Output the (x, y) coordinate of the center of the cell containing the given text.  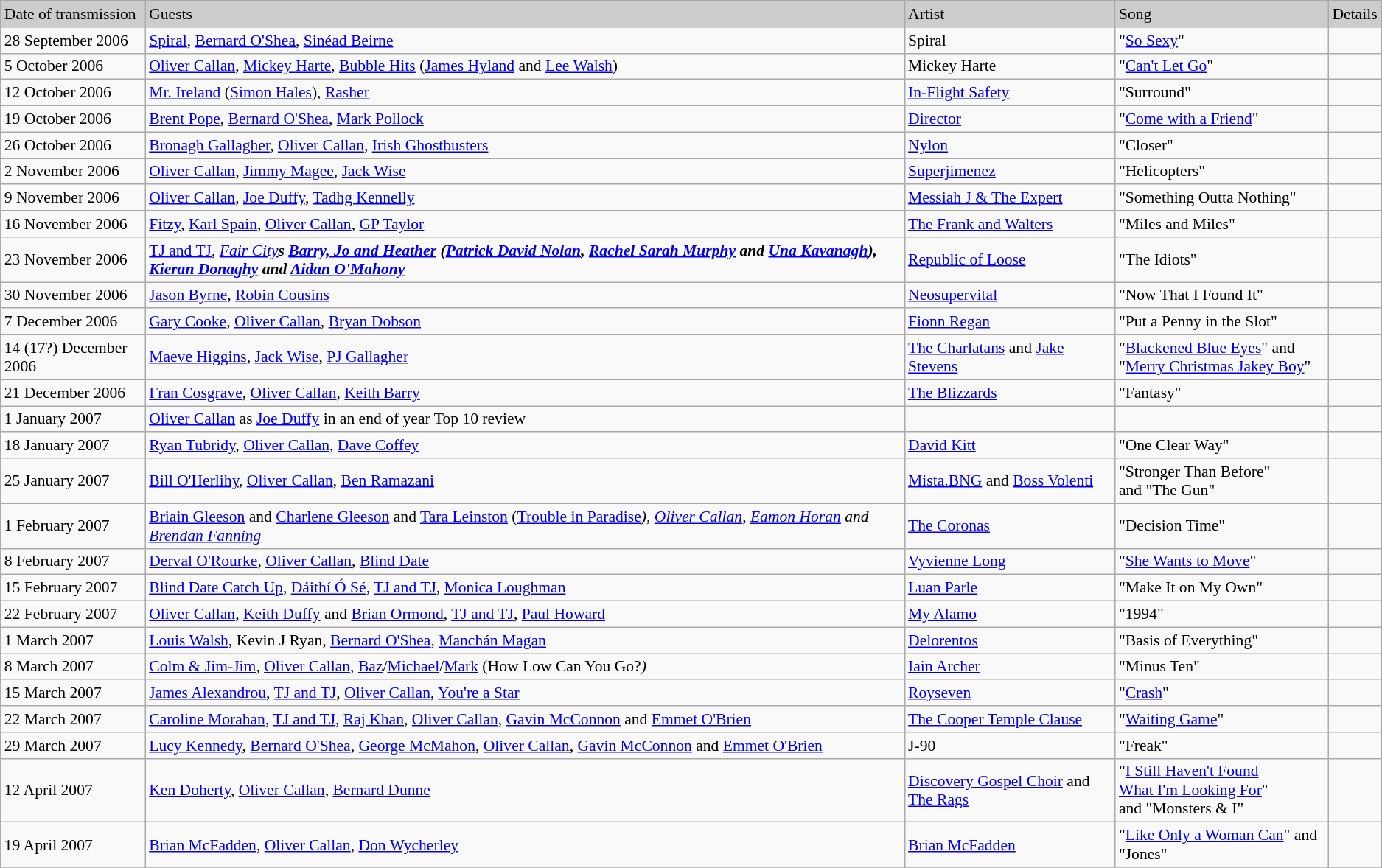
TJ and TJ, Fair Citys Barry, Jo and Heather (Patrick David Nolan, Rachel Sarah Murphy and Una Kavanagh), Kieran Donaghy and Aidan O'Mahony (525, 259)
1 January 2007 (73, 419)
14 (17?) December 2006 (73, 357)
Caroline Morahan, TJ and TJ, Raj Khan, Oliver Callan, Gavin McConnon and Emmet O'Brien (525, 719)
"One Clear Way" (1222, 446)
"Basis of Everything" (1222, 640)
15 February 2007 (73, 588)
J-90 (1010, 746)
"Decision Time" (1222, 526)
"Fantasy" (1222, 393)
Republic of Loose (1010, 259)
Colm & Jim-Jim, Oliver Callan, Baz/Michael/Mark (How Low Can You Go?) (525, 667)
Oliver Callan, Jimmy Magee, Jack Wise (525, 172)
Ryan Tubridy, Oliver Callan, Dave Coffey (525, 446)
"She Wants to Move" (1222, 561)
Bronagh Gallagher, Oliver Callan, Irish Ghostbusters (525, 145)
James Alexandrou, TJ and TJ, Oliver Callan, You're a Star (525, 693)
"Surround" (1222, 93)
Artist (1010, 14)
"Waiting Game" (1222, 719)
Date of transmission (73, 14)
Oliver Callan, Mickey Harte, Bubble Hits (James Hyland and Lee Walsh) (525, 66)
"Crash" (1222, 693)
Brent Pope, Bernard O'Shea, Mark Pollock (525, 119)
23 November 2006 (73, 259)
Spiral (1010, 41)
Director (1010, 119)
"Closer" (1222, 145)
19 April 2007 (73, 844)
Fran Cosgrave, Oliver Callan, Keith Barry (525, 393)
22 February 2007 (73, 615)
"Helicopters" (1222, 172)
"Freak" (1222, 746)
"Stronger Than Before"and "The Gun" (1222, 480)
"Miles and Miles" (1222, 224)
19 October 2006 (73, 119)
1 March 2007 (73, 640)
2 November 2006 (73, 172)
25 January 2007 (73, 480)
"Come with a Friend" (1222, 119)
Jason Byrne, Robin Cousins (525, 295)
David Kitt (1010, 446)
Brian McFadden, Oliver Callan, Don Wycherley (525, 844)
"Blackened Blue Eyes" and"Merry Christmas Jakey Boy" (1222, 357)
Ken Doherty, Oliver Callan, Bernard Dunne (525, 790)
21 December 2006 (73, 393)
"The Idiots" (1222, 259)
"Like Only a Woman Can" and "Jones" (1222, 844)
Delorentos (1010, 640)
30 November 2006 (73, 295)
28 September 2006 (73, 41)
"I Still Haven't FoundWhat I'm Looking For"and "Monsters & I" (1222, 790)
12 April 2007 (73, 790)
Nylon (1010, 145)
Fitzy, Karl Spain, Oliver Callan, GP Taylor (525, 224)
"Make It on My Own" (1222, 588)
7 December 2006 (73, 322)
Lucy Kennedy, Bernard O'Shea, George McMahon, Oliver Callan, Gavin McConnon and Emmet O'Brien (525, 746)
Spiral, Bernard O'Shea, Sinéad Beirne (525, 41)
Song (1222, 14)
The Frank and Walters (1010, 224)
12 October 2006 (73, 93)
Vyvienne Long (1010, 561)
Blind Date Catch Up, Dáithí Ó Sé, TJ and TJ, Monica Loughman (525, 588)
Luan Parle (1010, 588)
"1994" (1222, 615)
Gary Cooke, Oliver Callan, Bryan Dobson (525, 322)
Oliver Callan, Joe Duffy, Tadhg Kennelly (525, 198)
My Alamo (1010, 615)
Messiah J & The Expert (1010, 198)
Bill O'Herlihy, Oliver Callan, Ben Ramazani (525, 480)
Neosupervital (1010, 295)
Mista.BNG and Boss Volenti (1010, 480)
Superjimenez (1010, 172)
22 March 2007 (73, 719)
Details (1355, 14)
The Blizzards (1010, 393)
The Charlatans and Jake Stevens (1010, 357)
Derval O'Rourke, Oliver Callan, Blind Date (525, 561)
Mickey Harte (1010, 66)
9 November 2006 (73, 198)
1 February 2007 (73, 526)
"Now That I Found It" (1222, 295)
"Put a Penny in the Slot" (1222, 322)
5 October 2006 (73, 66)
Briain Gleeson and Charlene Gleeson and Tara Leinston (Trouble in Paradise), Oliver Callan, Eamon Horan and Brendan Fanning (525, 526)
8 March 2007 (73, 667)
Fionn Regan (1010, 322)
Louis Walsh, Kevin J Ryan, Bernard O'Shea, Manchán Magan (525, 640)
Royseven (1010, 693)
Mr. Ireland (Simon Hales), Rasher (525, 93)
Maeve Higgins, Jack Wise, PJ Gallagher (525, 357)
16 November 2006 (73, 224)
15 March 2007 (73, 693)
Guests (525, 14)
Brian McFadden (1010, 844)
Iain Archer (1010, 667)
The Cooper Temple Clause (1010, 719)
The Coronas (1010, 526)
"Can't Let Go" (1222, 66)
"Minus Ten" (1222, 667)
26 October 2006 (73, 145)
"Something Outta Nothing" (1222, 198)
Oliver Callan, Keith Duffy and Brian Ormond, TJ and TJ, Paul Howard (525, 615)
"So Sexy" (1222, 41)
Oliver Callan as Joe Duffy in an end of year Top 10 review (525, 419)
Discovery Gospel Choir and The Rags (1010, 790)
8 February 2007 (73, 561)
In-Flight Safety (1010, 93)
29 March 2007 (73, 746)
18 January 2007 (73, 446)
